Return (X, Y) of the center of cell containing provided text 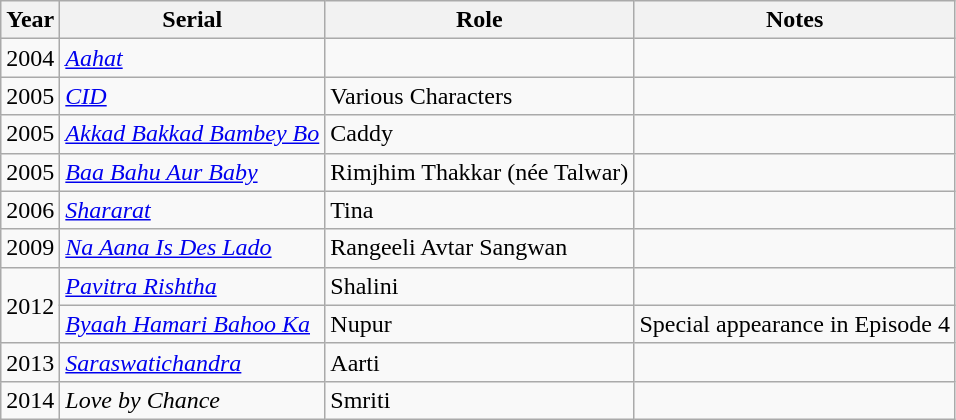
Rangeeli Avtar Sangwan (480, 248)
Love by Chance (192, 400)
Notes (795, 20)
2004 (30, 58)
Akkad Bakkad Bambey Bo (192, 134)
Aahat (192, 58)
2009 (30, 248)
Various Characters (480, 96)
Nupur (480, 324)
2014 (30, 400)
2012 (30, 305)
Byaah Hamari Bahoo Ka (192, 324)
Shalini (480, 286)
Na Aana Is Des Lado (192, 248)
Caddy (480, 134)
Smriti (480, 400)
Role (480, 20)
CID (192, 96)
Saraswatichandra (192, 362)
Shararat (192, 210)
Rimjhim Thakkar (née Talwar) (480, 172)
2006 (30, 210)
Baa Bahu Aur Baby (192, 172)
Serial (192, 20)
Special appearance in Episode 4 (795, 324)
Tina (480, 210)
Year (30, 20)
Aarti (480, 362)
2013 (30, 362)
Pavitra Rishtha (192, 286)
